For the text-containing cell, return its midpoint in [x, y] coordinate format. 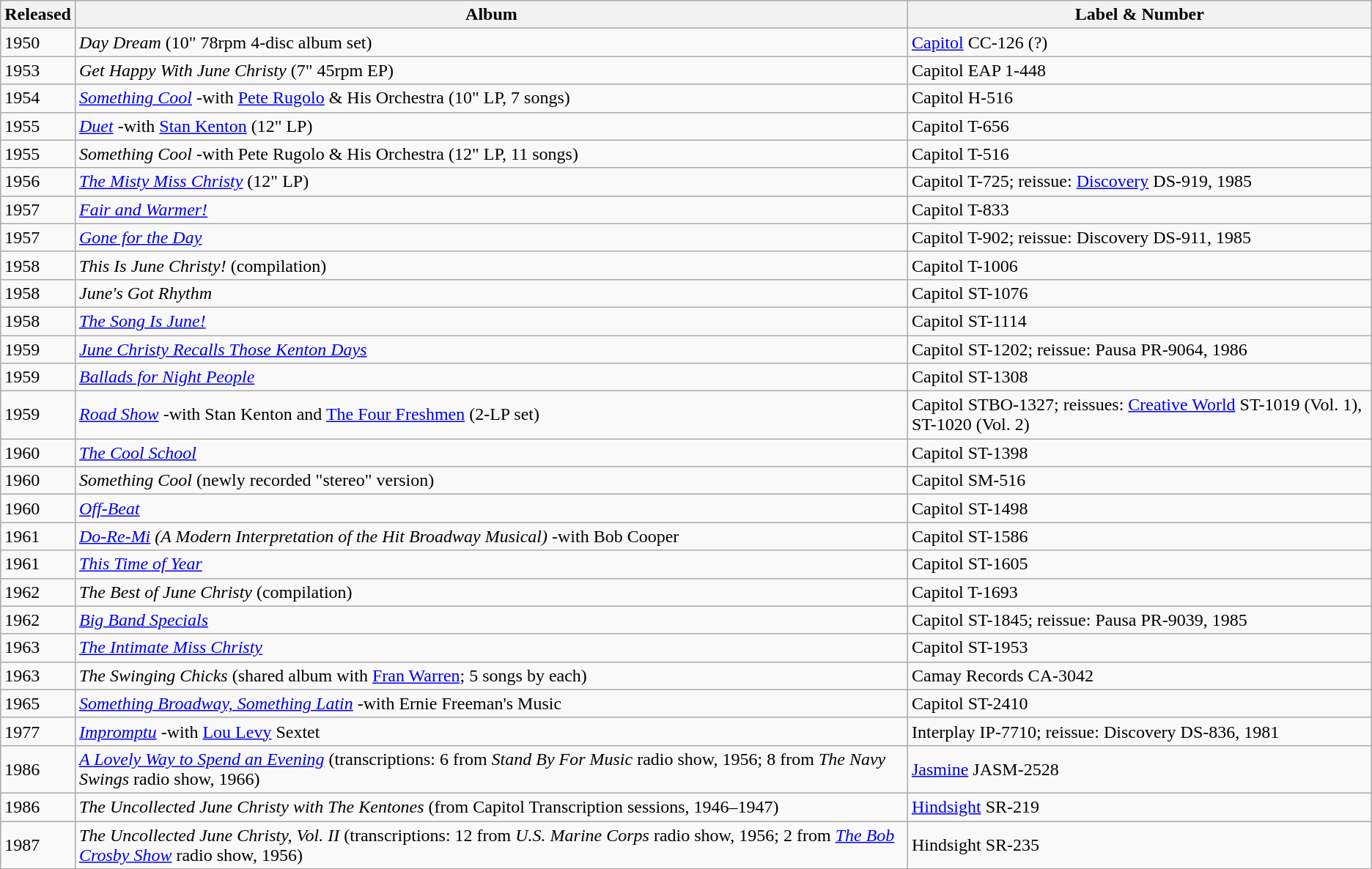
Capitol STBO-1327; reissues: Creative World ST-1019 (Vol. 1), ST-1020 (Vol. 2) [1139, 415]
1950 [38, 42]
Capitol ST-1076 [1139, 293]
Album [491, 15]
Capitol T-516 [1139, 154]
1965 [38, 703]
Big Band Specials [491, 620]
Capitol T-1693 [1139, 592]
Capitol T-833 [1139, 210]
Ballads for Night People [491, 377]
Capitol ST-2410 [1139, 703]
The Best of June Christy (compilation) [491, 592]
1954 [38, 98]
Something Cool (newly recorded "stereo" version) [491, 481]
Capitol T-725; reissue: Discovery DS-919, 1985 [1139, 182]
Jasmine JASM-2528 [1139, 769]
1977 [38, 731]
Capitol ST-1845; reissue: Pausa PR-9039, 1985 [1139, 620]
Do-Re-Mi (A Modern Interpretation of the Hit Broadway Musical) -with Bob Cooper [491, 536]
Capitol H-516 [1139, 98]
Hindsight SR-219 [1139, 807]
Duet -with Stan Kenton (12" LP) [491, 126]
Capitol ST-1202; reissue: Pausa PR-9064, 1986 [1139, 350]
1953 [38, 70]
Capitol ST-1605 [1139, 564]
This Is June Christy! (compilation) [491, 265]
Capitol CC-126 (?) [1139, 42]
Capitol ST-1114 [1139, 321]
Gone for the Day [491, 237]
Fair and Warmer! [491, 210]
The Song Is June! [491, 321]
Day Dream (10" 78rpm 4-disc album set) [491, 42]
Released [38, 15]
1987 [38, 844]
Something Cool -with Pete Rugolo & His Orchestra (12" LP, 11 songs) [491, 154]
Capitol T-902; reissue: Discovery DS-911, 1985 [1139, 237]
Capitol T-656 [1139, 126]
Impromptu -with Lou Levy Sextet [491, 731]
Capitol EAP 1-448 [1139, 70]
Camay Records CA-3042 [1139, 676]
Capitol SM-516 [1139, 481]
1956 [38, 182]
Something Cool -with Pete Rugolo & His Orchestra (10" LP, 7 songs) [491, 98]
Hindsight SR-235 [1139, 844]
The Intimate Miss Christy [491, 648]
The Uncollected June Christy with The Kentones (from Capitol Transcription sessions, 1946–1947) [491, 807]
Interplay IP-7710; reissue: Discovery DS-836, 1981 [1139, 731]
June's Got Rhythm [491, 293]
Road Show -with Stan Kenton and The Four Freshmen (2-LP set) [491, 415]
The Swinging Chicks (shared album with Fran Warren; 5 songs by each) [491, 676]
Capitol ST-1586 [1139, 536]
Capitol ST-1953 [1139, 648]
Something Broadway, Something Latin -with Ernie Freeman's Music [491, 703]
A Lovely Way to Spend an Evening (transcriptions: 6 from Stand By For Music radio show, 1956; 8 from The Navy Swings radio show, 1966) [491, 769]
This Time of Year [491, 564]
The Misty Miss Christy (12" LP) [491, 182]
Capitol T-1006 [1139, 265]
Off-Beat [491, 509]
June Christy Recalls Those Kenton Days [491, 350]
The Cool School [491, 453]
Capitol ST-1398 [1139, 453]
Capitol ST-1308 [1139, 377]
The Uncollected June Christy, Vol. II (transcriptions: 12 from U.S. Marine Corps radio show, 1956; 2 from The Bob Crosby Show radio show, 1956) [491, 844]
Capitol ST-1498 [1139, 509]
Get Happy With June Christy (7" 45rpm EP) [491, 70]
Label & Number [1139, 15]
